Find where the given text appears and provide that cell's center as (X, Y) coordinate. 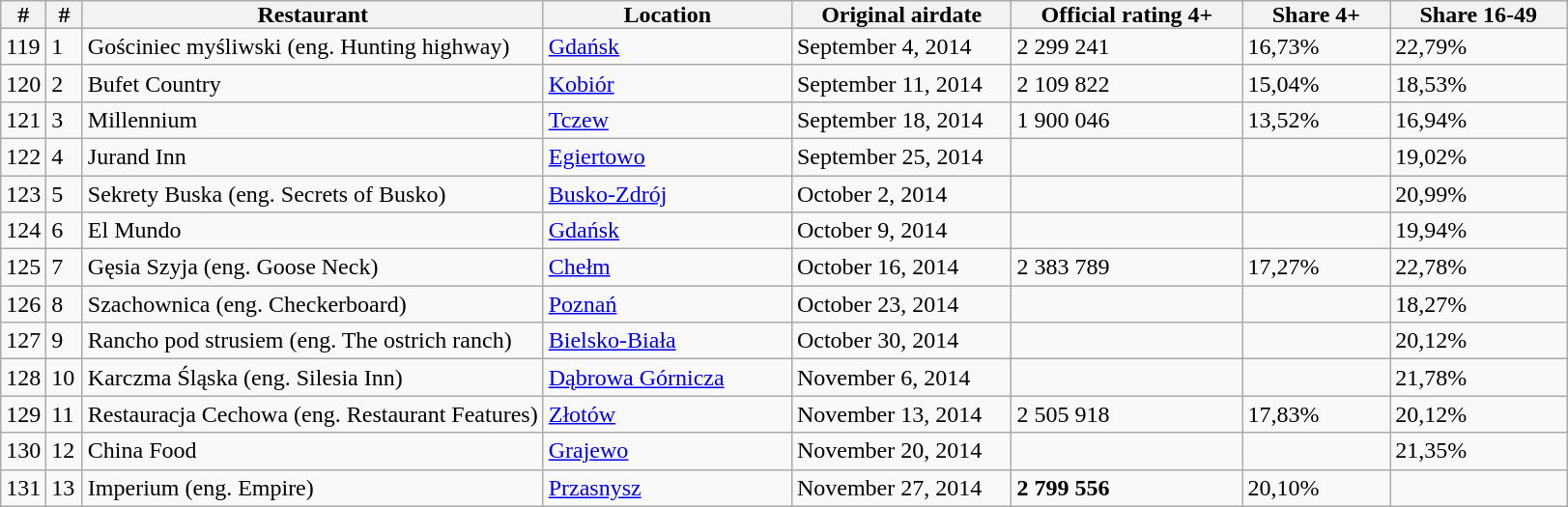
Restaurant (313, 14)
122 (23, 156)
16,94% (1478, 120)
2 505 918 (1126, 414)
129 (23, 414)
123 (23, 194)
Millennium (313, 120)
125 (23, 268)
120 (23, 83)
Tczew (667, 120)
November 27, 2014 (900, 488)
2 299 241 (1126, 46)
22,79% (1478, 46)
Restauracja Cechowa (eng. Restaurant Features) (313, 414)
18,53% (1478, 83)
2 (65, 83)
Share 4+ (1316, 14)
21,78% (1478, 378)
Złotów (667, 414)
November 6, 2014 (900, 378)
October 2, 2014 (900, 194)
Egiertowo (667, 156)
Grajewo (667, 451)
1 (65, 46)
20,10% (1316, 488)
Jurand Inn (313, 156)
19,94% (1478, 231)
121 (23, 120)
September 4, 2014 (900, 46)
10 (65, 378)
3 (65, 120)
20,99% (1478, 194)
Przasnysz (667, 488)
October 9, 2014 (900, 231)
19,02% (1478, 156)
October 16, 2014 (900, 268)
October 23, 2014 (900, 304)
El Mundo (313, 231)
126 (23, 304)
7 (65, 268)
4 (65, 156)
Share 16-49 (1478, 14)
October 30, 2014 (900, 341)
128 (23, 378)
Bufet Country (313, 83)
5 (65, 194)
11 (65, 414)
China Food (313, 451)
Karczma Śląska (eng. Silesia Inn) (313, 378)
Sekrety Buska (eng. Secrets of Busko) (313, 194)
2 799 556 (1126, 488)
Poznań (667, 304)
Szachownica (eng. Checkerboard) (313, 304)
Location (667, 14)
November 20, 2014 (900, 451)
Dąbrowa Górnicza (667, 378)
13,52% (1316, 120)
12 (65, 451)
September 11, 2014 (900, 83)
Busko-Zdrój (667, 194)
Gęsia Szyja (eng. Goose Neck) (313, 268)
127 (23, 341)
8 (65, 304)
Kobiór (667, 83)
September 18, 2014 (900, 120)
16,73% (1316, 46)
17,83% (1316, 414)
September 25, 2014 (900, 156)
21,35% (1478, 451)
13 (65, 488)
Gościniec myśliwski (eng. Hunting highway) (313, 46)
9 (65, 341)
131 (23, 488)
Chełm (667, 268)
Bielsko-Biała (667, 341)
Rancho pod strusiem (eng. The ostrich ranch) (313, 341)
6 (65, 231)
Official rating 4+ (1126, 14)
17,27% (1316, 268)
15,04% (1316, 83)
18,27% (1478, 304)
1 900 046 (1126, 120)
124 (23, 231)
22,78% (1478, 268)
119 (23, 46)
2 383 789 (1126, 268)
November 13, 2014 (900, 414)
2 109 822 (1126, 83)
Imperium (eng. Empire) (313, 488)
130 (23, 451)
Original airdate (900, 14)
